From the cell containing the given text, extract its center point as [X, Y] coordinate. 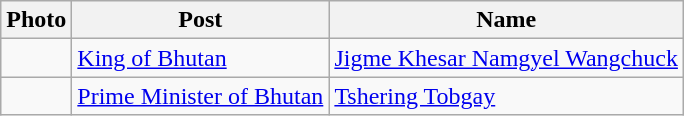
Photo [36, 20]
Jigme Khesar Namgyel Wangchuck [506, 58]
Post [200, 20]
Name [506, 20]
Tshering Tobgay [506, 96]
King of Bhutan [200, 58]
Prime Minister of Bhutan [200, 96]
